Extract the (x, y) coordinate from the center of the cell holding the provided text.  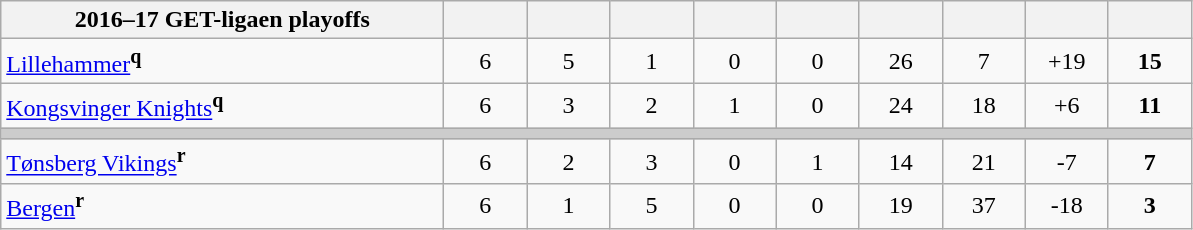
18 (984, 106)
11 (1150, 106)
Tønsberg Vikingsr (222, 162)
21 (984, 162)
2016–17 GET-ligaen playoffs (222, 20)
15 (1150, 62)
Kongsvinger Knightsq (222, 106)
26 (900, 62)
24 (900, 106)
14 (900, 162)
-7 (1066, 162)
37 (984, 206)
-18 (1066, 206)
Lillehammerq (222, 62)
Bergenr (222, 206)
+19 (1066, 62)
+6 (1066, 106)
19 (900, 206)
